Determine the (x, y) coordinate at the center of the cell enclosing the given text.  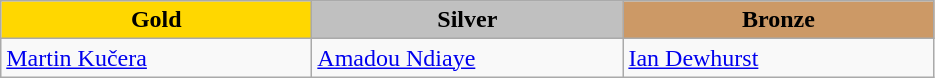
Ian Dewhurst (778, 58)
Amadou Ndiaye (468, 58)
Martin Kučera (156, 58)
Gold (156, 20)
Silver (468, 20)
Bronze (778, 20)
